Search for the cell housing the specified text and yield its [X, Y] center coordinate. 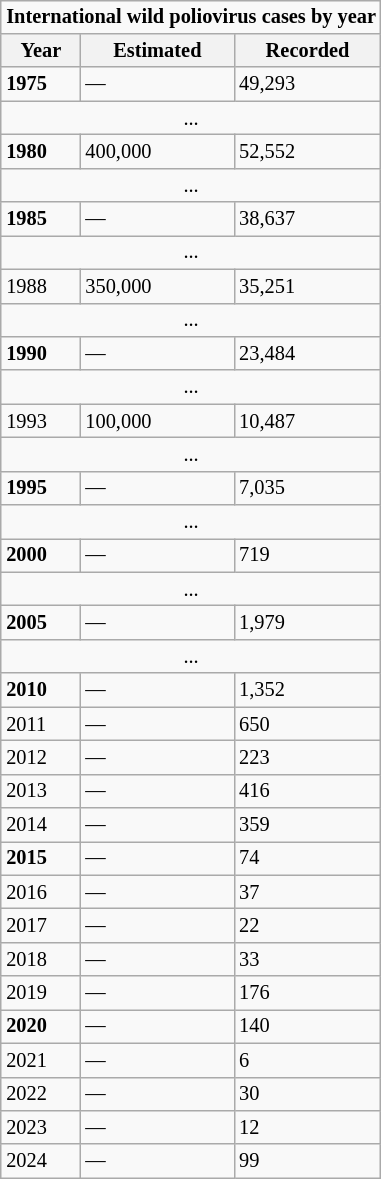
359 [308, 825]
2000 [40, 556]
350,000 [157, 286]
1993 [40, 421]
2012 [40, 758]
2017 [40, 926]
1,979 [308, 623]
10,487 [308, 421]
1985 [40, 219]
Recorded [308, 51]
2020 [40, 1027]
2016 [40, 892]
719 [308, 556]
2005 [40, 623]
52,552 [308, 152]
1990 [40, 354]
1980 [40, 152]
6 [308, 1060]
1988 [40, 286]
49,293 [308, 84]
12 [308, 1128]
2019 [40, 993]
7,035 [308, 488]
30 [308, 1094]
33 [308, 960]
1975 [40, 84]
2024 [40, 1161]
74 [308, 859]
23,484 [308, 354]
99 [308, 1161]
2022 [40, 1094]
2015 [40, 859]
140 [308, 1027]
100,000 [157, 421]
35,251 [308, 286]
2010 [40, 690]
37 [308, 892]
2013 [40, 791]
176 [308, 993]
2023 [40, 1128]
1995 [40, 488]
38,637 [308, 219]
2011 [40, 724]
416 [308, 791]
2018 [40, 960]
400,000 [157, 152]
1,352 [308, 690]
223 [308, 758]
2021 [40, 1060]
22 [308, 926]
Year [40, 51]
International wild poliovirus cases by year [191, 17]
Estimated [157, 51]
650 [308, 724]
2014 [40, 825]
